Find where the given text appears and provide that cell's center as [x, y] coordinate. 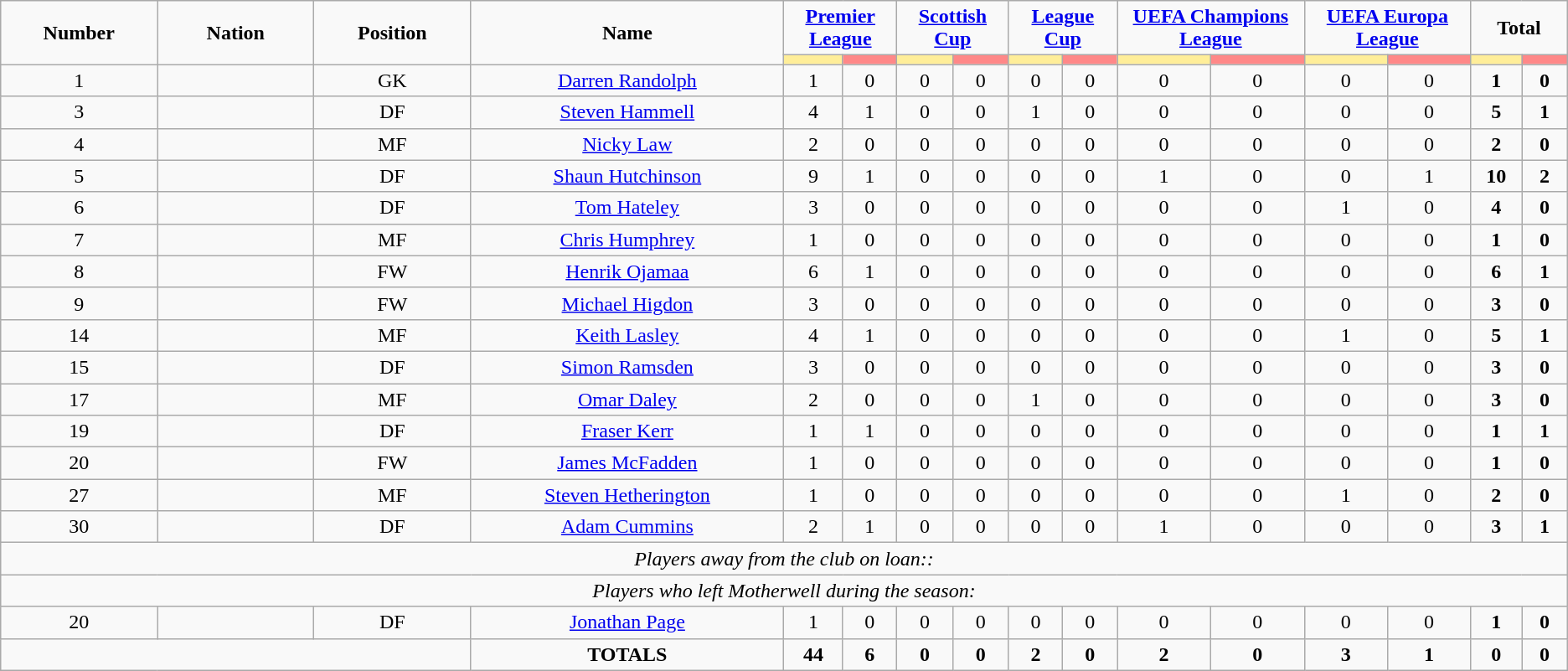
44 [813, 654]
Tom Hateley [627, 208]
17 [79, 400]
Chris Humphrey [627, 240]
Name [627, 33]
Nicky Law [627, 144]
Nation [236, 33]
GK [392, 80]
TOTALS [627, 654]
Steven Hammell [627, 112]
Players who left Motherwell during the season: [784, 591]
14 [79, 335]
James McFadden [627, 463]
Simon Ramsden [627, 367]
Omar Daley [627, 400]
Michael Higdon [627, 303]
Total [1519, 28]
Adam Cummins [627, 527]
Scottish Cup [953, 28]
Fraser Kerr [627, 431]
15 [79, 367]
Darren Randolph [627, 80]
UEFA Europa League [1387, 28]
10 [1496, 176]
19 [79, 431]
Henrik Ojamaa [627, 271]
Position [392, 33]
League Cup [1062, 28]
Shaun Hutchinson [627, 176]
Players away from the club on loan:: [784, 559]
Keith Lasley [627, 335]
Premier League [841, 28]
Steven Hetherington [627, 495]
30 [79, 527]
27 [79, 495]
UEFA Champions League [1211, 28]
7 [79, 240]
8 [79, 271]
Jonathan Page [627, 622]
Number [79, 33]
